Detect which cell encompasses the target text, then output its [X, Y] center coordinate. 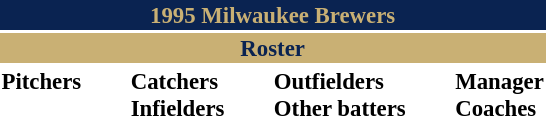
1995 Milwaukee Brewers [272, 15]
Roster [272, 48]
